Find where the given text appears and provide that cell's center as (x, y) coordinate. 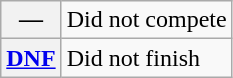
Did not finish (146, 58)
Did not compete (146, 20)
— (31, 20)
DNF (31, 58)
